For the text-containing cell, return its midpoint in (X, Y) coordinate format. 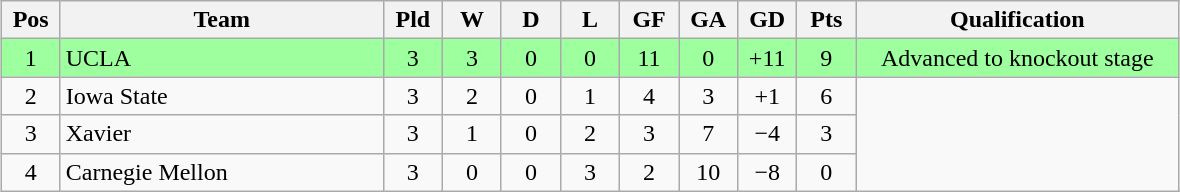
Iowa State (222, 96)
6 (826, 96)
Pts (826, 20)
−4 (768, 134)
+1 (768, 96)
Xavier (222, 134)
D (530, 20)
Pld (412, 20)
Team (222, 20)
10 (708, 172)
−8 (768, 172)
Carnegie Mellon (222, 172)
L (590, 20)
7 (708, 134)
GA (708, 20)
Advanced to knockout stage (1018, 58)
UCLA (222, 58)
GD (768, 20)
11 (650, 58)
+11 (768, 58)
9 (826, 58)
Qualification (1018, 20)
GF (650, 20)
W (472, 20)
Pos (30, 20)
